Locate the cell with the specified text and output its (X, Y) center coordinate. 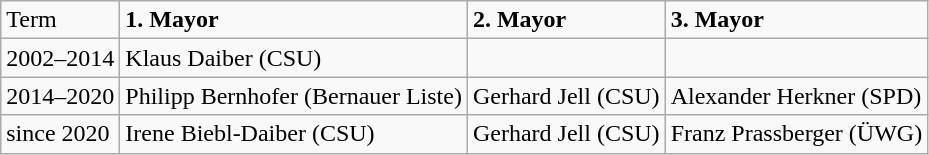
Irene Biebl-Daiber (CSU) (294, 134)
Alexander Herkner (SPD) (796, 96)
since 2020 (60, 134)
1. Mayor (294, 20)
Klaus Daiber (CSU) (294, 58)
Term (60, 20)
Philipp Bernhofer (Bernauer Liste) (294, 96)
3. Mayor (796, 20)
2. Mayor (566, 20)
2014–2020 (60, 96)
2002–2014 (60, 58)
Franz Prassberger (ÜWG) (796, 134)
